Output the [X, Y] coordinate of the center of the cell containing the given text.  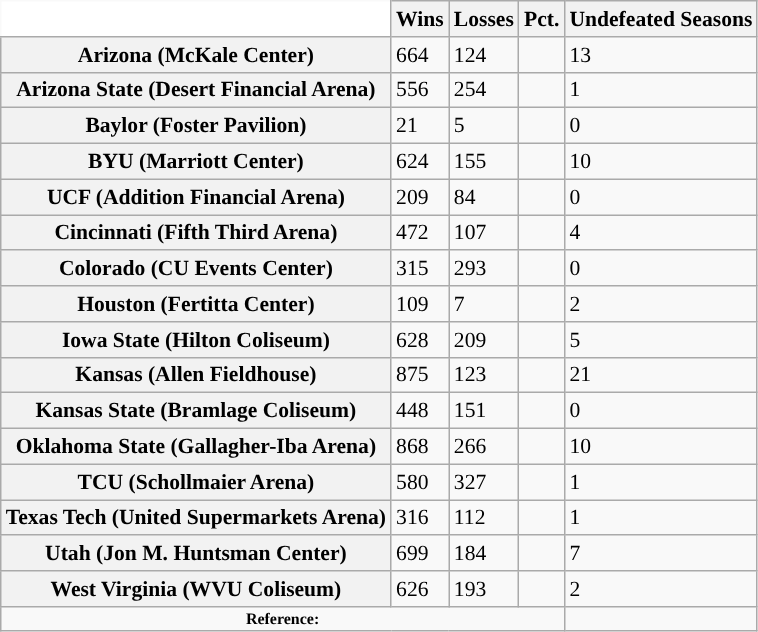
580 [420, 482]
556 [420, 90]
Kansas State (Bramlage Coliseum) [196, 411]
Arizona State (Desert Financial Arena) [196, 90]
472 [420, 233]
Texas Tech (United Supermarkets Arena) [196, 518]
Oklahoma State (Gallagher-Iba Arena) [196, 447]
Houston (Fertitta Center) [196, 304]
TCU (Schollmaier Arena) [196, 482]
Iowa State (Hilton Coliseum) [196, 340]
254 [484, 90]
448 [420, 411]
151 [484, 411]
315 [420, 269]
327 [484, 482]
193 [484, 589]
UCF (Addition Financial Arena) [196, 197]
107 [484, 233]
Undefeated Seasons [660, 19]
Baylor (Foster Pavilion) [196, 126]
84 [484, 197]
868 [420, 447]
112 [484, 518]
13 [660, 55]
155 [484, 162]
124 [484, 55]
West Virginia (WVU Coliseum) [196, 589]
Reference: [283, 619]
875 [420, 375]
Arizona (McKale Center) [196, 55]
Utah (Jon M. Huntsman Center) [196, 554]
Pct. [542, 19]
4 [660, 233]
316 [420, 518]
Losses [484, 19]
Wins [420, 19]
628 [420, 340]
123 [484, 375]
664 [420, 55]
626 [420, 589]
BYU (Marriott Center) [196, 162]
109 [420, 304]
699 [420, 554]
Colorado (CU Events Center) [196, 269]
184 [484, 554]
Cincinnati (Fifth Third Arena) [196, 233]
Kansas (Allen Fieldhouse) [196, 375]
293 [484, 269]
266 [484, 447]
624 [420, 162]
